From the cell containing the given text, extract its center point as [X, Y] coordinate. 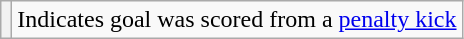
Indicates goal was scored from a penalty kick [237, 20]
